From the cell containing the given text, extract its center point as [X, Y] coordinate. 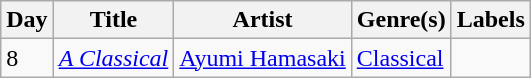
Genre(s) [401, 20]
8 [27, 58]
A Classical [114, 58]
Title [114, 20]
Ayumi Hamasaki [262, 58]
Labels [490, 20]
Artist [262, 20]
Classical [401, 58]
Day [27, 20]
